Scan for the cell matching the given text and deliver its [X, Y] coordinate at center. 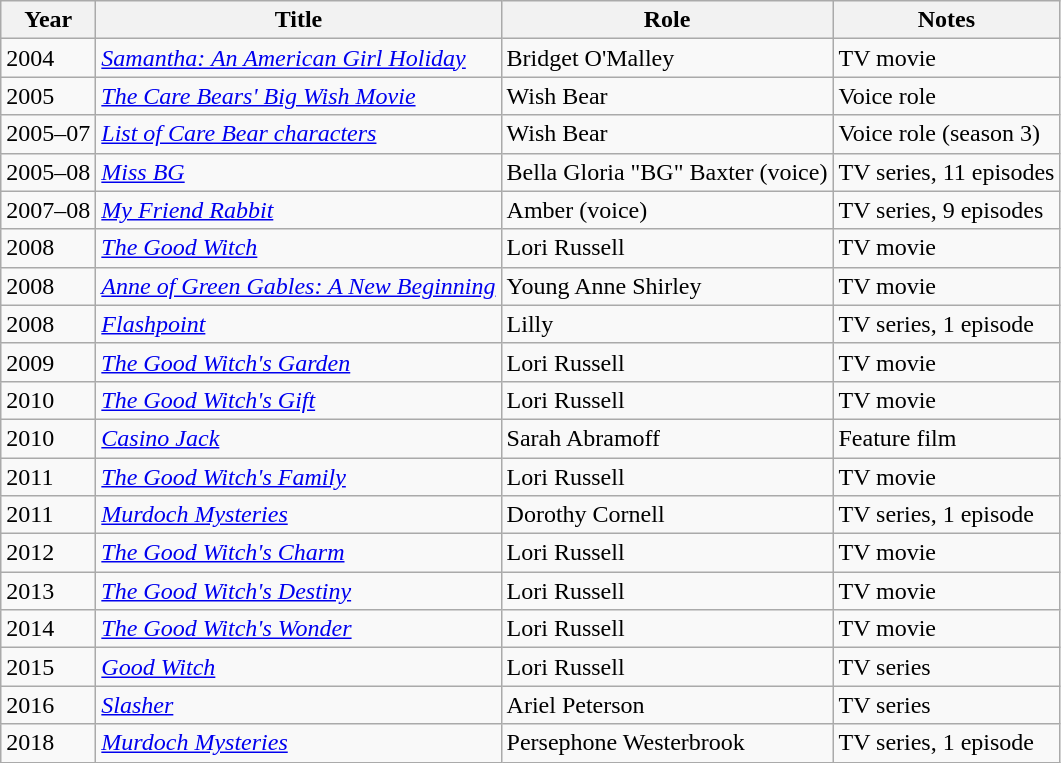
The Good Witch's Destiny [298, 591]
Notes [946, 20]
Good Witch [298, 667]
2009 [48, 362]
Samantha: An American Girl Holiday [298, 58]
Bella Gloria "BG" Baxter (voice) [667, 172]
Feature film [946, 438]
Voice role [946, 96]
Amber (voice) [667, 210]
List of Care Bear characters [298, 134]
The Good Witch's Wonder [298, 629]
Miss BG [298, 172]
2015 [48, 667]
Ariel Peterson [667, 705]
Sarah Abramoff [667, 438]
Dorothy Cornell [667, 515]
2005–07 [48, 134]
Young Anne Shirley [667, 286]
My Friend Rabbit [298, 210]
Bridget O'Malley [667, 58]
Persephone Westerbrook [667, 743]
2012 [48, 553]
TV series, 9 episodes [946, 210]
2005–08 [48, 172]
Flashpoint [298, 324]
TV series, 11 episodes [946, 172]
Title [298, 20]
2013 [48, 591]
2014 [48, 629]
Slasher [298, 705]
Role [667, 20]
2005 [48, 96]
2018 [48, 743]
Casino Jack [298, 438]
The Good Witch's Family [298, 477]
Lilly [667, 324]
Voice role (season 3) [946, 134]
The Good Witch's Gift [298, 400]
The Care Bears' Big Wish Movie [298, 96]
2016 [48, 705]
Year [48, 20]
The Good Witch [298, 248]
The Good Witch's Charm [298, 553]
The Good Witch's Garden [298, 362]
2004 [48, 58]
2007–08 [48, 210]
Anne of Green Gables: A New Beginning [298, 286]
